For the text-containing cell, return its midpoint in [X, Y] coordinate format. 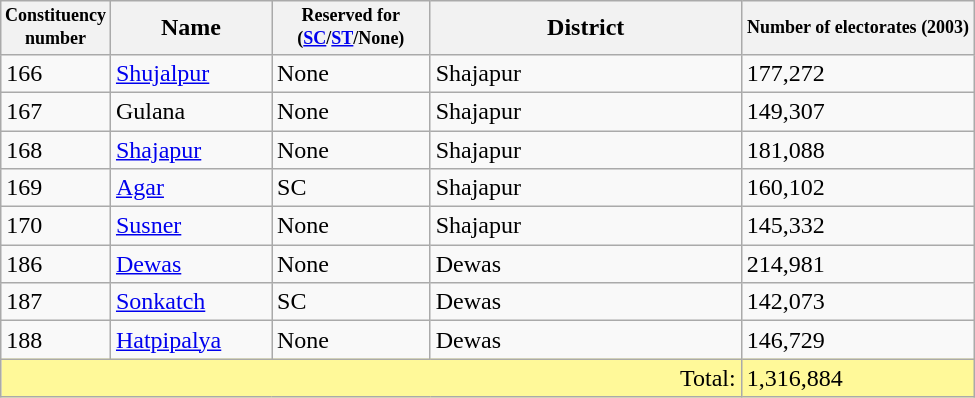
Hatpipalya [190, 340]
145,332 [858, 226]
186 [56, 264]
Reserved for (SC/ST/None) [352, 28]
146,729 [858, 340]
Gulana [190, 111]
149,307 [858, 111]
187 [56, 302]
188 [56, 340]
160,102 [858, 188]
167 [56, 111]
Name [190, 28]
District [586, 28]
Total: [371, 378]
Sonkatch [190, 302]
177,272 [858, 73]
168 [56, 150]
181,088 [858, 150]
166 [56, 73]
Constituency number [56, 28]
142,073 [858, 302]
Susner [190, 226]
214,981 [858, 264]
Number of electorates (2003) [858, 28]
170 [56, 226]
Shujalpur [190, 73]
Agar [190, 188]
169 [56, 188]
1,316,884 [858, 378]
